From the cell containing the given text, extract its center point as [x, y] coordinate. 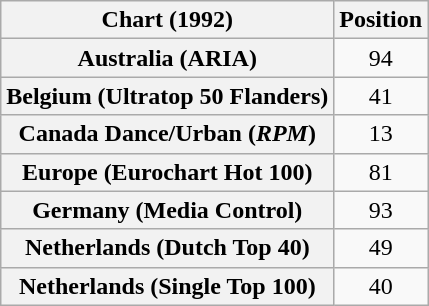
Netherlands (Single Top 100) [168, 286]
Chart (1992) [168, 20]
Netherlands (Dutch Top 40) [168, 248]
81 [381, 172]
13 [381, 134]
49 [381, 248]
Europe (Eurochart Hot 100) [168, 172]
Position [381, 20]
40 [381, 286]
Canada Dance/Urban (RPM) [168, 134]
93 [381, 210]
94 [381, 58]
Belgium (Ultratop 50 Flanders) [168, 96]
Australia (ARIA) [168, 58]
Germany (Media Control) [168, 210]
41 [381, 96]
